Find where the given text appears and provide that cell's center as (x, y) coordinate. 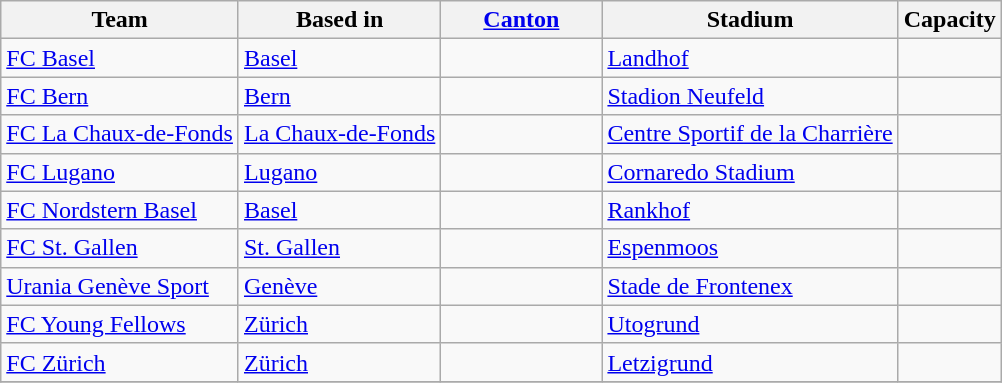
Based in (339, 20)
Espenmoos (750, 248)
Canton (522, 20)
Lugano (339, 172)
Rankhof (750, 210)
La Chaux-de-Fonds (339, 134)
Capacity (950, 20)
St. Gallen (339, 248)
Cornaredo Stadium (750, 172)
FC La Chaux-de-Fonds (120, 134)
FC Zürich (120, 362)
Stade de Frontenex (750, 286)
Centre Sportif de la Charrière (750, 134)
Letzigrund (750, 362)
Team (120, 20)
FC Bern (120, 96)
Stadium (750, 20)
Landhof (750, 58)
FC Nordstern Basel (120, 210)
FC Basel (120, 58)
Stadion Neufeld (750, 96)
Urania Genève Sport (120, 286)
Genève (339, 286)
FC Lugano (120, 172)
FC St. Gallen (120, 248)
Bern (339, 96)
FC Young Fellows (120, 324)
Utogrund (750, 324)
